Return the [x, y] coordinate for the center point of the cell that contains the specified text.  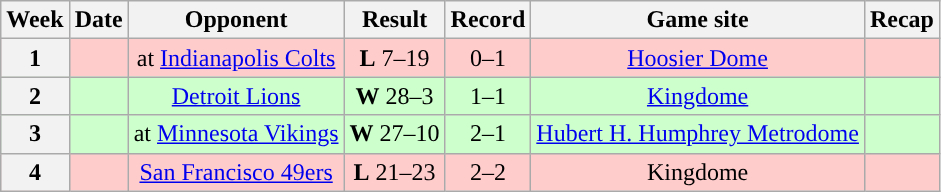
4 [35, 172]
0–1 [488, 58]
Week [35, 20]
W 27–10 [394, 134]
L 7–19 [394, 58]
L 21–23 [394, 172]
Record [488, 20]
at Indianapolis Colts [236, 58]
1–1 [488, 96]
1 [35, 58]
2–1 [488, 134]
2–2 [488, 172]
Game site [698, 20]
Hubert H. Humphrey Metrodome [698, 134]
Result [394, 20]
San Francisco 49ers [236, 172]
W 28–3 [394, 96]
3 [35, 134]
Hoosier Dome [698, 58]
2 [35, 96]
Recap [902, 20]
Date [98, 20]
Detroit Lions [236, 96]
at Minnesota Vikings [236, 134]
Opponent [236, 20]
